Return (x, y) of the center of cell containing provided text 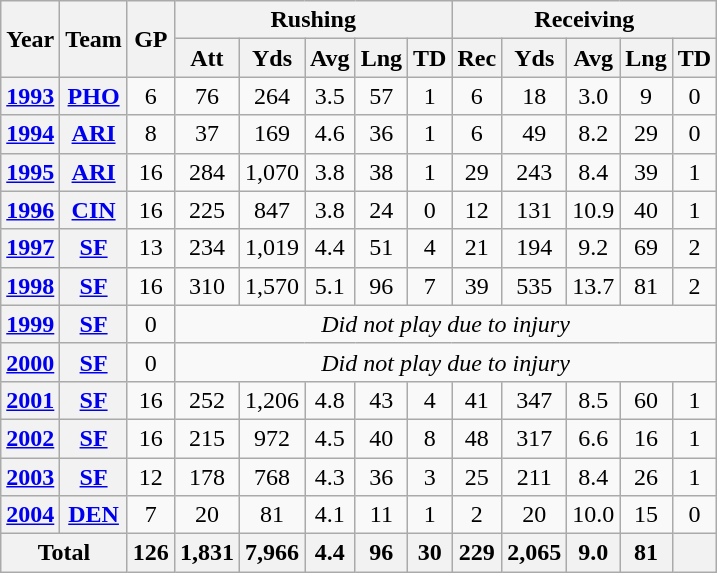
2002 (30, 438)
234 (206, 248)
535 (534, 286)
215 (206, 438)
126 (150, 553)
4.1 (330, 515)
2,065 (534, 553)
10.9 (594, 210)
8.2 (594, 134)
Year (30, 39)
9 (646, 96)
229 (477, 553)
131 (534, 210)
48 (477, 438)
1,206 (272, 400)
194 (534, 248)
GP (150, 39)
243 (534, 172)
252 (206, 400)
11 (381, 515)
24 (381, 210)
317 (534, 438)
1995 (30, 172)
1,019 (272, 248)
25 (477, 477)
49 (534, 134)
225 (206, 210)
37 (206, 134)
2000 (30, 362)
284 (206, 172)
768 (272, 477)
1999 (30, 324)
1,070 (272, 172)
Rushing (313, 20)
178 (206, 477)
8.5 (594, 400)
PHO (94, 96)
310 (206, 286)
1997 (30, 248)
Team (94, 39)
10.0 (594, 515)
13 (150, 248)
4.3 (330, 477)
26 (646, 477)
1,570 (272, 286)
18 (534, 96)
1993 (30, 96)
847 (272, 210)
2004 (30, 515)
Receiving (584, 20)
347 (534, 400)
CIN (94, 210)
2003 (30, 477)
Rec (477, 58)
4.8 (330, 400)
38 (381, 172)
1994 (30, 134)
51 (381, 248)
4.5 (330, 438)
76 (206, 96)
3.5 (330, 96)
3.0 (594, 96)
7,966 (272, 553)
41 (477, 400)
169 (272, 134)
9.0 (594, 553)
60 (646, 400)
30 (430, 553)
5.1 (330, 286)
1996 (30, 210)
13.7 (594, 286)
9.2 (594, 248)
2001 (30, 400)
1998 (30, 286)
DEN (94, 515)
15 (646, 515)
211 (534, 477)
4.6 (330, 134)
69 (646, 248)
6.6 (594, 438)
Att (206, 58)
43 (381, 400)
Total (64, 553)
3 (430, 477)
21 (477, 248)
57 (381, 96)
264 (272, 96)
972 (272, 438)
1,831 (206, 553)
